Find where the given text appears and provide that cell's center as (x, y) coordinate. 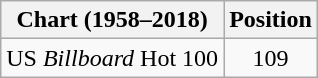
109 (271, 58)
US Billboard Hot 100 (112, 58)
Position (271, 20)
Chart (1958–2018) (112, 20)
